For the text-containing cell, return its midpoint in (x, y) coordinate format. 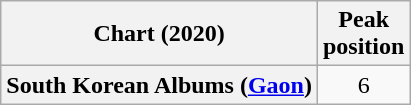
6 (363, 85)
Peakposition (363, 34)
Chart (2020) (160, 34)
South Korean Albums (Gaon) (160, 85)
